Detect which cell encompasses the target text, then output its [x, y] center coordinate. 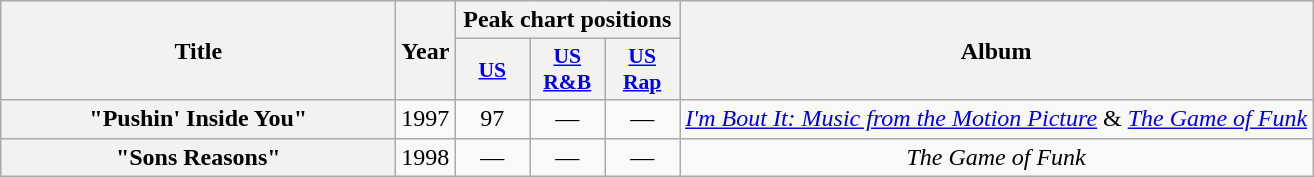
USRap [642, 70]
1998 [426, 157]
I'm Bout It: Music from the Motion Picture & The Game of Funk [996, 119]
1997 [426, 119]
The Game of Funk [996, 157]
Peak chart positions [568, 20]
97 [492, 119]
"Sons Reasons" [198, 157]
US [492, 70]
USR&B [568, 70]
"Pushin' Inside You" [198, 119]
Title [198, 50]
Album [996, 50]
Year [426, 50]
